Return the [x, y] coordinate for the center point of the cell that contains the specified text.  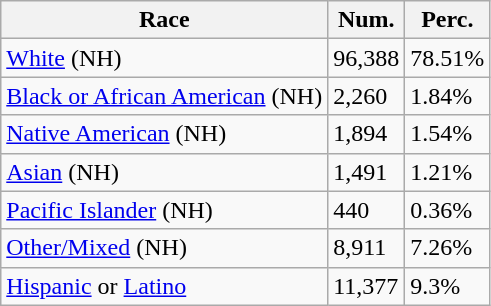
1,894 [366, 134]
1,491 [366, 172]
7.26% [448, 248]
White (NH) [164, 58]
96,388 [366, 58]
1.54% [448, 134]
Num. [366, 20]
Native American (NH) [164, 134]
1.84% [448, 96]
2,260 [366, 96]
Pacific Islander (NH) [164, 210]
Hispanic or Latino [164, 286]
9.3% [448, 286]
Race [164, 20]
78.51% [448, 58]
8,911 [366, 248]
Other/Mixed (NH) [164, 248]
Perc. [448, 20]
11,377 [366, 286]
440 [366, 210]
Asian (NH) [164, 172]
1.21% [448, 172]
0.36% [448, 210]
Black or African American (NH) [164, 96]
